Provide the (X, Y) coordinate of the cell's center where the given text is located.  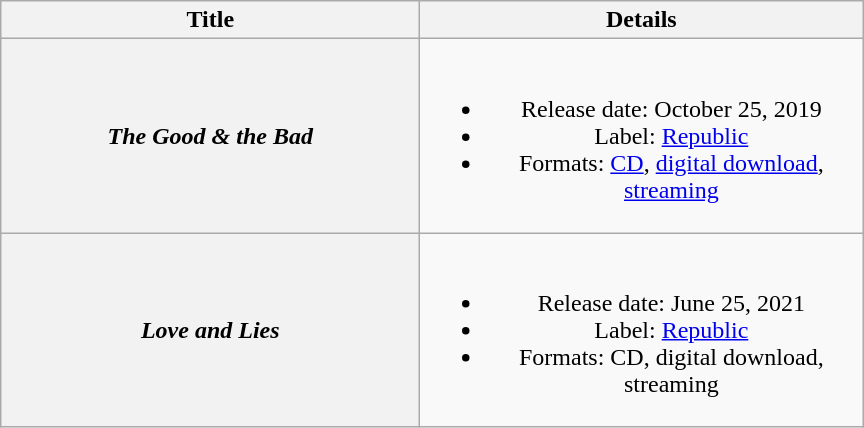
Release date: October 25, 2019Label: RepublicFormats: CD, digital download, streaming (642, 136)
Love and Lies (210, 330)
The Good & the Bad (210, 136)
Details (642, 20)
Release date: June 25, 2021Label: RepublicFormats: CD, digital download, streaming (642, 330)
Title (210, 20)
